Scan for the cell matching the given text and deliver its [x, y] coordinate at center. 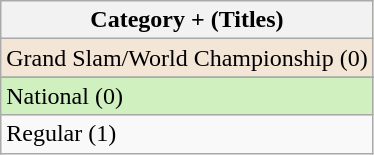
Regular (1) [187, 134]
Grand Slam/World Championship (0) [187, 58]
National (0) [187, 96]
Category + (Titles) [187, 20]
